Pinpoint the cell where the given text exists, returning its (X, Y) midpoint coordinate. 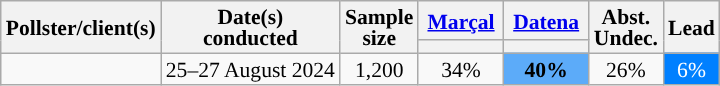
Lead (692, 27)
Pollster/client(s) (81, 27)
Date(s)conducted (250, 27)
Samplesize (379, 27)
Marçal (460, 20)
25–27 August 2024 (250, 68)
26% (626, 68)
Datena (546, 20)
1,200 (379, 68)
Abst.Undec. (626, 27)
40% (546, 68)
6% (692, 68)
34% (460, 68)
